Return the (x, y) coordinate for the center point of the cell that contains the specified text.  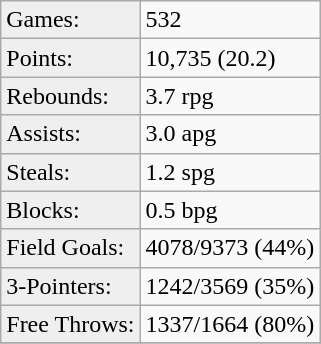
3.7 rpg (230, 96)
Free Throws: (70, 324)
1242/3569 (35%) (230, 286)
Steals: (70, 172)
10,735 (20.2) (230, 58)
Blocks: (70, 210)
Games: (70, 20)
0.5 bpg (230, 210)
3-Pointers: (70, 286)
1337/1664 (80%) (230, 324)
532 (230, 20)
Field Goals: (70, 248)
4078/9373 (44%) (230, 248)
3.0 apg (230, 134)
Assists: (70, 134)
1.2 spg (230, 172)
Points: (70, 58)
Rebounds: (70, 96)
